Capture the cell that displays the provided text and extract its (X, Y) central coordinate. 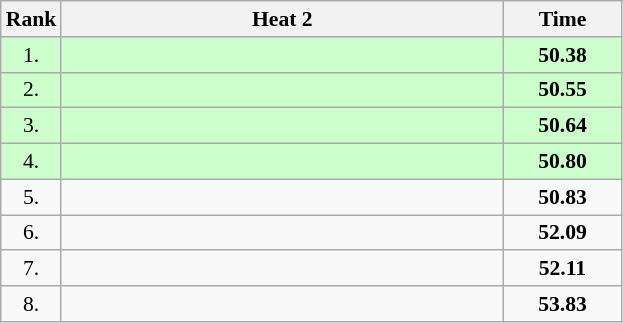
1. (32, 55)
50.55 (562, 90)
50.64 (562, 126)
52.11 (562, 269)
Time (562, 19)
53.83 (562, 304)
Heat 2 (282, 19)
3. (32, 126)
8. (32, 304)
4. (32, 162)
7. (32, 269)
6. (32, 233)
50.80 (562, 162)
52.09 (562, 233)
50.83 (562, 197)
2. (32, 90)
Rank (32, 19)
5. (32, 197)
50.38 (562, 55)
